Output the [X, Y] coordinate of the center of the cell containing the given text.  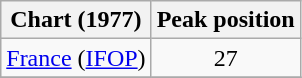
France (IFOP) [76, 58]
Peak position [226, 20]
Chart (1977) [76, 20]
27 [226, 58]
